Find where the given text appears and provide that cell's center as (x, y) coordinate. 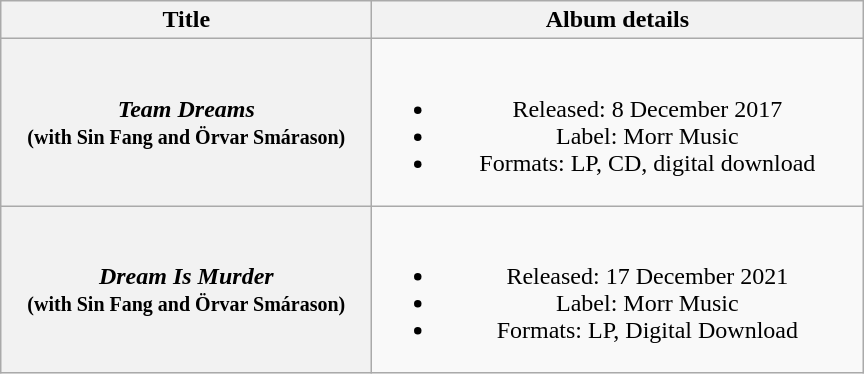
Released: 17 December 2021Label: Morr MusicFormats: LP, Digital Download (618, 290)
Title (186, 20)
Album details (618, 20)
Released: 8 December 2017Label: Morr MusicFormats: LP, CD, digital download (618, 122)
Dream Is Murder(with Sin Fang and Örvar Smárason) (186, 290)
Team Dreams(with Sin Fang and Örvar Smárason) (186, 122)
